Capture the cell that displays the provided text and extract its (X, Y) central coordinate. 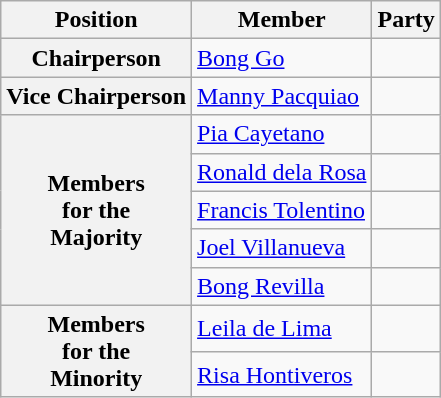
Manny Pacquiao (282, 96)
Vice Chairperson (96, 96)
Leila de Lima (282, 328)
Membersfor theMajority (96, 210)
Bong Revilla (282, 286)
Party (406, 20)
Pia Cayetano (282, 134)
Membersfor theMinority (96, 351)
Ronald dela Rosa (282, 172)
Member (282, 20)
Joel Villanueva (282, 248)
Chairperson (96, 58)
Francis Tolentino (282, 210)
Bong Go (282, 58)
Position (96, 20)
Risa Hontiveros (282, 374)
